Determine the (X, Y) coordinate at the center of the cell enclosing the given text.  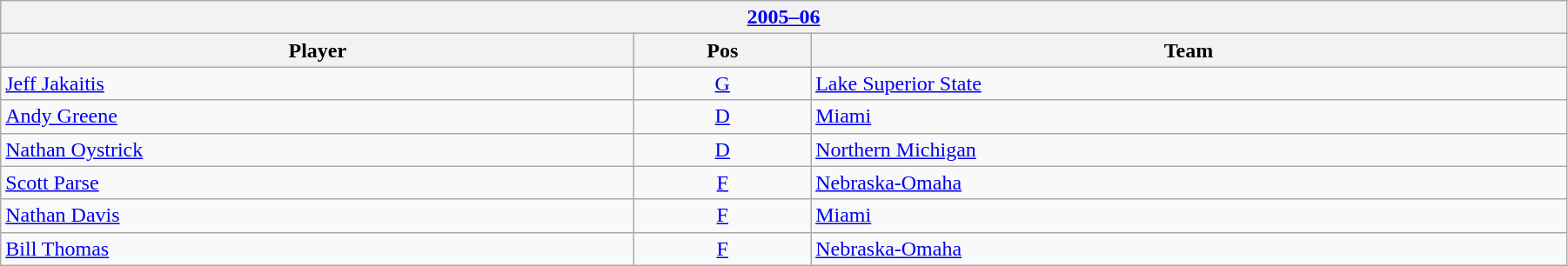
Jeff Jakaitis (318, 83)
Andy Greene (318, 116)
Nathan Oystrick (318, 150)
Lake Superior State (1189, 83)
Scott Parse (318, 183)
Pos (722, 50)
G (722, 83)
Northern Michigan (1189, 150)
Team (1189, 50)
Nathan Davis (318, 216)
Player (318, 50)
Bill Thomas (318, 249)
2005–06 (784, 17)
